Capture the cell that displays the provided text and extract its [x, y] central coordinate. 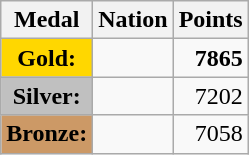
Gold: [47, 58]
Medal [47, 20]
Silver: [47, 96]
7058 [210, 134]
Nation [133, 20]
Points [210, 20]
7865 [210, 58]
Bronze: [47, 134]
7202 [210, 96]
